Return the (x, y) coordinate for the center point of the cell that contains the specified text.  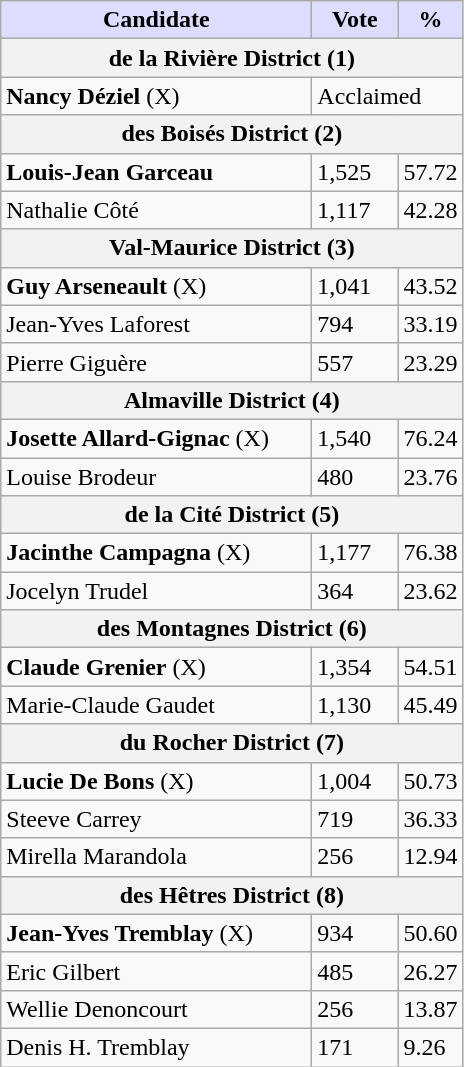
76.38 (430, 553)
23.62 (430, 591)
794 (355, 324)
de la Rivière District (1) (232, 58)
Wellie Denoncourt (156, 1009)
1,177 (355, 553)
Mirella Marandola (156, 857)
719 (355, 819)
Nancy Déziel (X) (156, 96)
Almaville District (4) (232, 400)
45.49 (430, 705)
Josette Allard-Gignac (X) (156, 438)
Candidate (156, 20)
50.60 (430, 933)
Lucie De Bons (X) (156, 781)
des Boisés District (2) (232, 134)
Vote (355, 20)
1,525 (355, 172)
480 (355, 477)
Jean-Yves Laforest (156, 324)
485 (355, 971)
% (430, 20)
du Rocher District (7) (232, 743)
171 (355, 1047)
57.72 (430, 172)
54.51 (430, 667)
Denis H. Tremblay (156, 1047)
1,354 (355, 667)
1,004 (355, 781)
Nathalie Côté (156, 210)
Louis-Jean Garceau (156, 172)
1,130 (355, 705)
1,540 (355, 438)
364 (355, 591)
Claude Grenier (X) (156, 667)
43.52 (430, 286)
Jocelyn Trudel (156, 591)
Jacinthe Campagna (X) (156, 553)
Marie-Claude Gaudet (156, 705)
23.76 (430, 477)
36.33 (430, 819)
934 (355, 933)
12.94 (430, 857)
557 (355, 362)
Eric Gilbert (156, 971)
de la Cité District (5) (232, 515)
33.19 (430, 324)
des Montagnes District (6) (232, 629)
Acclaimed (388, 96)
1,041 (355, 286)
Guy Arseneault (X) (156, 286)
42.28 (430, 210)
Steeve Carrey (156, 819)
des Hêtres District (8) (232, 895)
13.87 (430, 1009)
76.24 (430, 438)
26.27 (430, 971)
1,117 (355, 210)
50.73 (430, 781)
Jean-Yves Tremblay (X) (156, 933)
9.26 (430, 1047)
Val-Maurice District (3) (232, 248)
Pierre Giguère (156, 362)
23.29 (430, 362)
Louise Brodeur (156, 477)
